For the text-containing cell, return its midpoint in [X, Y] coordinate format. 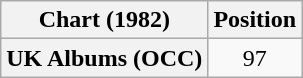
Chart (1982) [104, 20]
Position [255, 20]
97 [255, 58]
UK Albums (OCC) [104, 58]
